Search for the cell housing the specified text and yield its (X, Y) center coordinate. 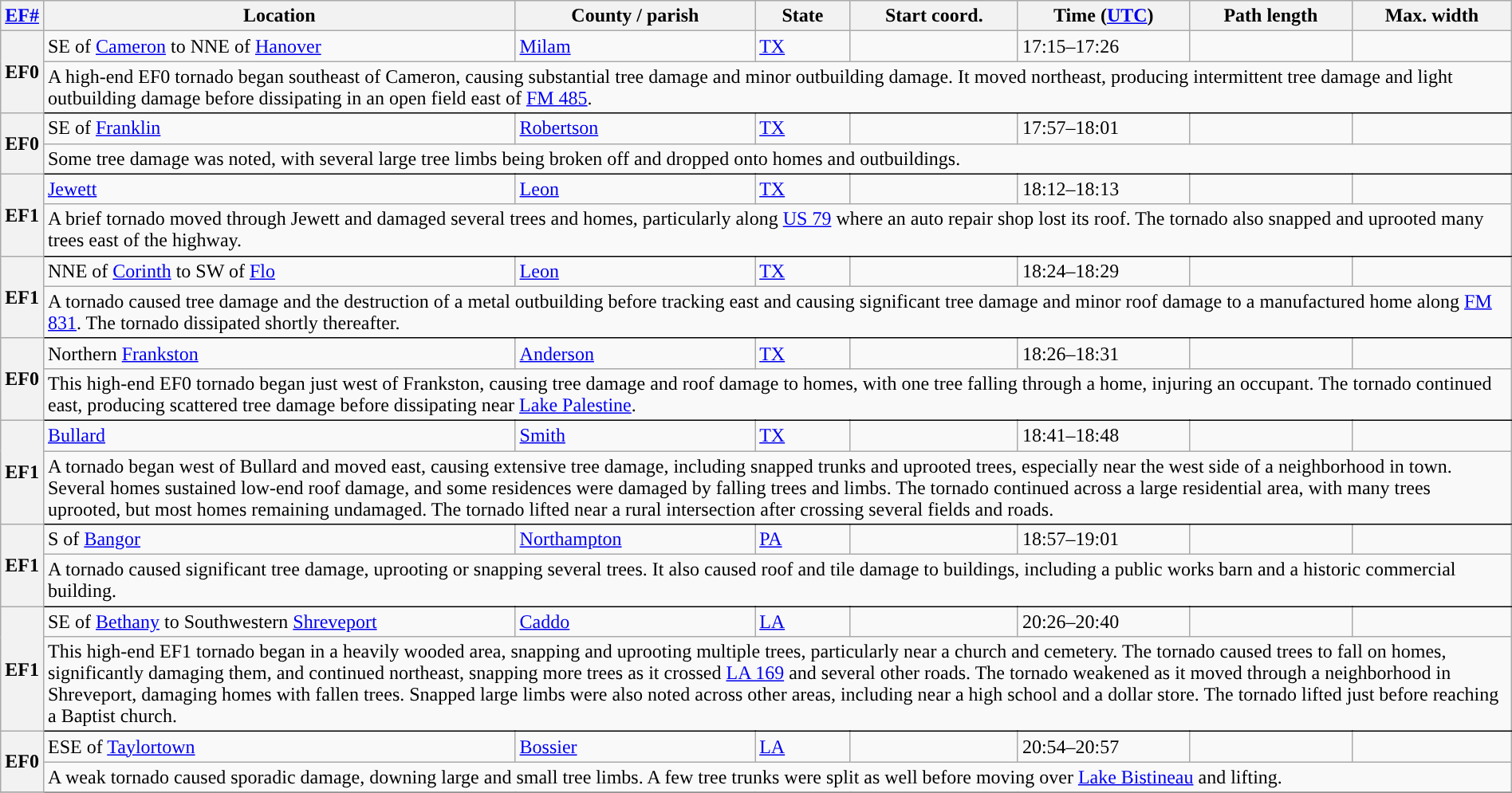
Max. width (1432, 16)
Northampton (635, 540)
SE of Franklin (279, 128)
SE of Cameron to NNE of Hanover (279, 46)
Jewett (279, 189)
20:26–20:40 (1104, 622)
Northern Frankston (279, 353)
SE of Bethany to Southwestern Shreveport (279, 622)
Path length (1270, 16)
17:57–18:01 (1104, 128)
ESE of Taylortown (279, 747)
Anderson (635, 353)
Milam (635, 46)
Bullard (279, 435)
Time (UTC) (1104, 16)
Robertson (635, 128)
18:41–18:48 (1104, 435)
18:57–19:01 (1104, 540)
County / parish (635, 16)
Smith (635, 435)
State (803, 16)
18:26–18:31 (1104, 353)
Some tree damage was noted, with several large tree limbs being broken off and dropped onto homes and outbuildings. (777, 159)
18:24–18:29 (1104, 271)
Start coord. (934, 16)
18:12–18:13 (1104, 189)
Location (279, 16)
Bossier (635, 747)
PA (803, 540)
EF# (22, 16)
NNE of Corinth to SW of Flo (279, 271)
20:54–20:57 (1104, 747)
S of Bangor (279, 540)
17:15–17:26 (1104, 46)
Caddo (635, 622)
